Locate the cell with the specified text and output its [x, y] center coordinate. 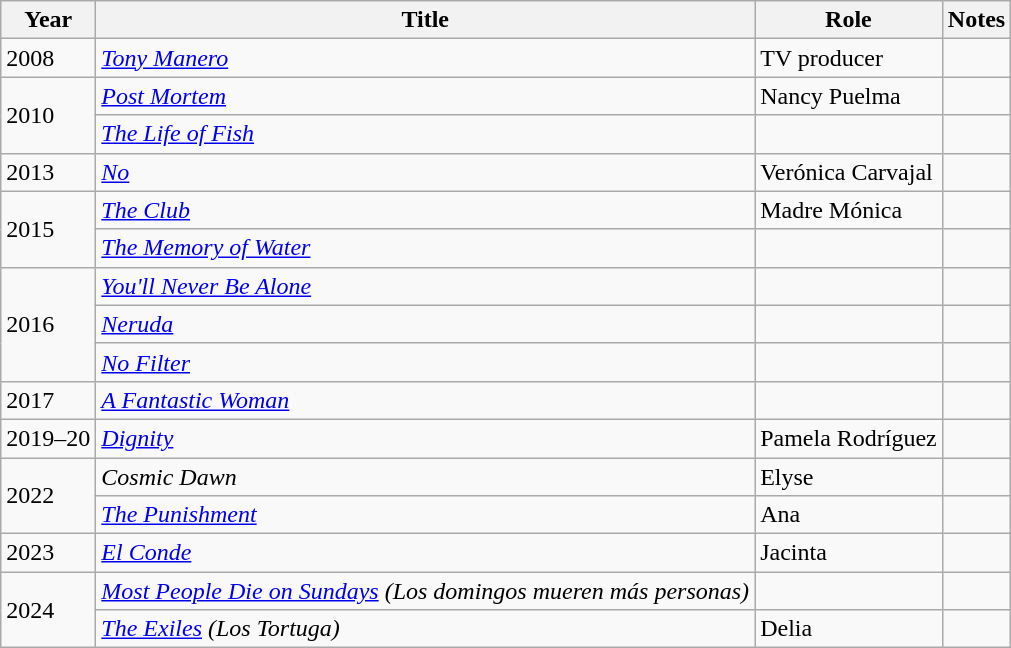
2024 [48, 610]
The Memory of Water [426, 248]
Dignity [426, 438]
Most People Die on Sundays (Los domingos mueren más personas) [426, 591]
Year [48, 20]
A Fantastic Woman [426, 400]
Verónica Carvajal [849, 172]
Ana [849, 515]
Elyse [849, 477]
The Club [426, 210]
The Punishment [426, 515]
Nancy Puelma [849, 96]
The Life of Fish [426, 134]
Notes [976, 20]
2013 [48, 172]
Delia [849, 629]
2016 [48, 324]
Title [426, 20]
2010 [48, 115]
Post Mortem [426, 96]
TV producer [849, 58]
El Conde [426, 553]
2019–20 [48, 438]
Neruda [426, 324]
You'll Never Be Alone [426, 286]
2022 [48, 496]
Role [849, 20]
Cosmic Dawn [426, 477]
Madre Mónica [849, 210]
Tony Manero [426, 58]
Pamela Rodríguez [849, 438]
2008 [48, 58]
No [426, 172]
2023 [48, 553]
2015 [48, 229]
2017 [48, 400]
The Exiles (Los Tortuga) [426, 629]
Jacinta [849, 553]
No Filter [426, 362]
